Detect which cell encompasses the target text, then output its (x, y) center coordinate. 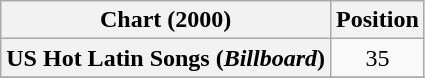
Chart (2000) (166, 20)
35 (378, 58)
Position (378, 20)
US Hot Latin Songs (Billboard) (166, 58)
